Return the (X, Y) coordinate for the center point of the cell that contains the specified text.  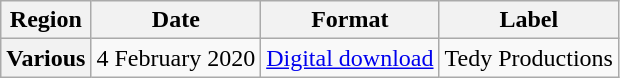
Tedy Productions (528, 58)
Region (46, 20)
Format (350, 20)
Various (46, 58)
Label (528, 20)
4 February 2020 (176, 58)
Digital download (350, 58)
Date (176, 20)
